Return the (X, Y) coordinate for the center point of the cell that contains the specified text.  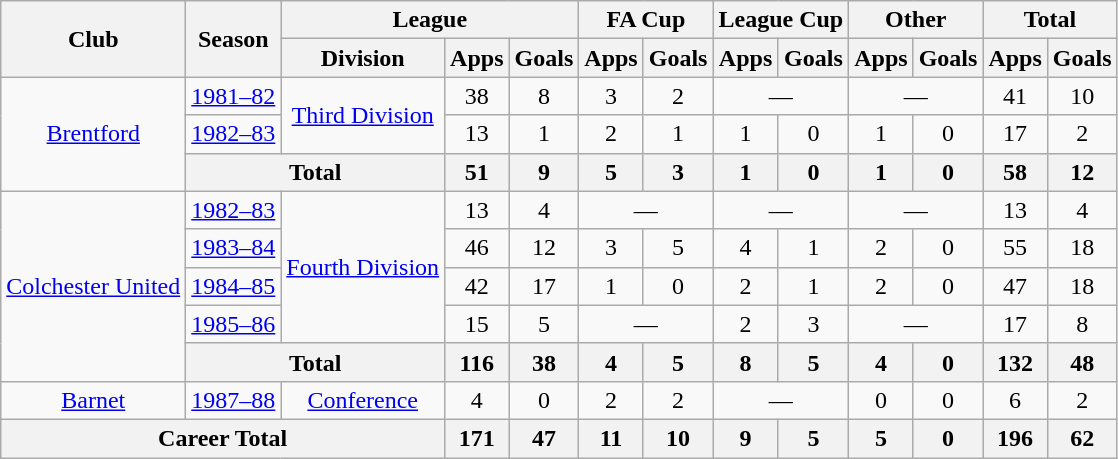
48 (1082, 362)
Colchester United (94, 286)
1985–86 (234, 324)
Division (363, 58)
46 (477, 248)
1987–88 (234, 400)
1984–85 (234, 286)
42 (477, 286)
171 (477, 438)
51 (477, 172)
1983–84 (234, 248)
Season (234, 39)
55 (1015, 248)
6 (1015, 400)
Fourth Division (363, 267)
Third Division (363, 115)
15 (477, 324)
Career Total (223, 438)
Club (94, 39)
62 (1082, 438)
League (430, 20)
Brentford (94, 134)
11 (611, 438)
196 (1015, 438)
41 (1015, 96)
1981–82 (234, 96)
Conference (363, 400)
116 (477, 362)
58 (1015, 172)
FA Cup (646, 20)
132 (1015, 362)
Barnet (94, 400)
Other (916, 20)
League Cup (781, 20)
